Identify which cell holds the provided text, then report its (x, y) central coordinate. 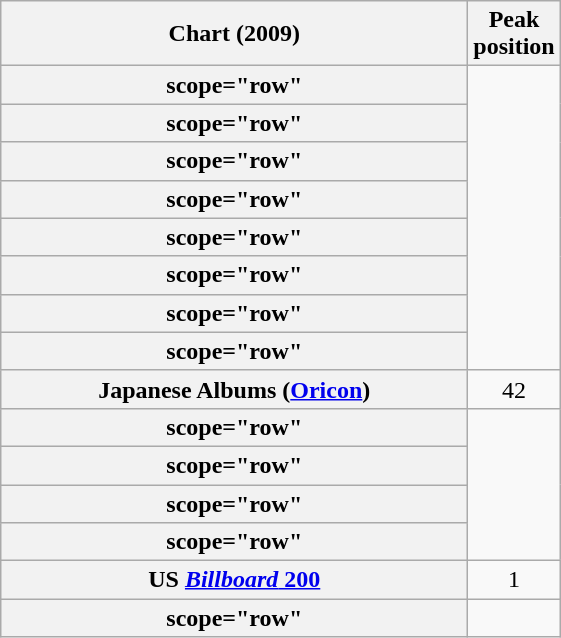
1 (514, 580)
Chart (2009) (234, 34)
US Billboard 200 (234, 580)
42 (514, 389)
Peakposition (514, 34)
Japanese Albums (Oricon) (234, 389)
